For the text-containing cell, return its midpoint in [X, Y] coordinate format. 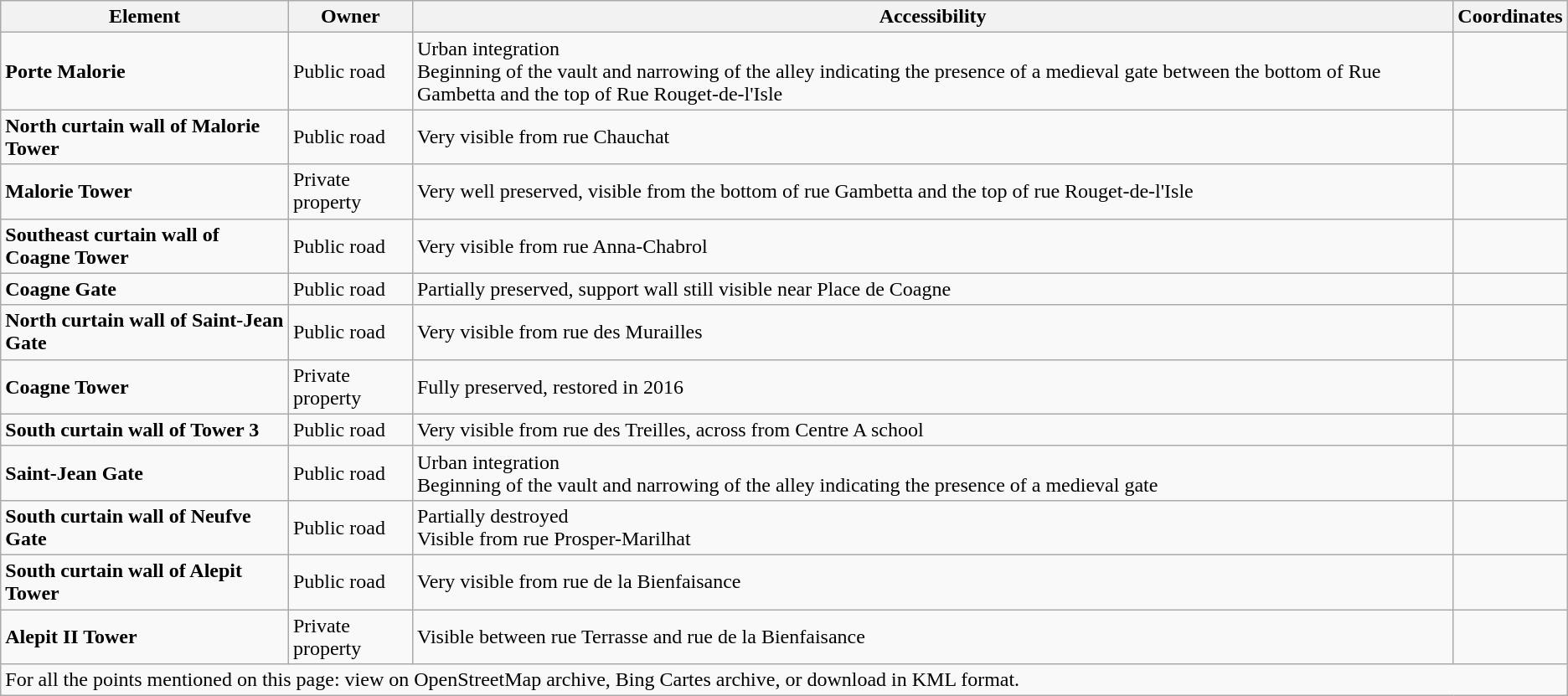
Porte Malorie [145, 71]
Alepit II Tower [145, 637]
Partially destroyedVisible from rue Prosper-Marilhat [932, 528]
Very visible from rue des Murailles [932, 332]
Malorie Tower [145, 191]
Very visible from rue des Treilles, across from Centre A school [932, 430]
Owner [350, 17]
Coagne Gate [145, 289]
South curtain wall of Alepit Tower [145, 581]
Very visible from rue de la Bienfaisance [932, 581]
Saint-Jean Gate [145, 472]
North curtain wall of Saint-Jean Gate [145, 332]
South curtain wall of Tower 3 [145, 430]
Coordinates [1510, 17]
Element [145, 17]
For all the points mentioned on this page: view on OpenStreetMap archive, Bing Cartes archive, or download in KML format. [784, 680]
South curtain wall of Neufve Gate [145, 528]
Fully preserved, restored in 2016 [932, 387]
Visible between rue Terrasse and rue de la Bienfaisance [932, 637]
Partially preserved, support wall still visible near Place de Coagne [932, 289]
North curtain wall of Malorie Tower [145, 137]
Coagne Tower [145, 387]
Very well preserved, visible from the bottom of rue Gambetta and the top of rue Rouget-de-l'Isle [932, 191]
Very visible from rue Chauchat [932, 137]
Accessibility [932, 17]
Urban integrationBeginning of the vault and narrowing of the alley indicating the presence of a medieval gate [932, 472]
Southeast curtain wall of Coagne Tower [145, 246]
Very visible from rue Anna-Chabrol [932, 246]
